Pinpoint the cell where the given text exists, returning its (x, y) midpoint coordinate. 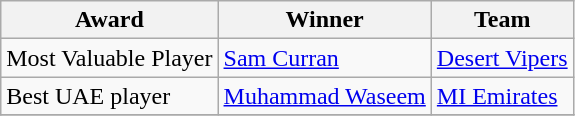
Most Valuable Player (110, 58)
Muhammad Waseem (324, 96)
Best UAE player (110, 96)
Team (502, 20)
Sam Curran (324, 58)
Desert Vipers (502, 58)
Award (110, 20)
Winner (324, 20)
MI Emirates (502, 96)
